Scan for the cell matching the given text and deliver its (x, y) coordinate at center. 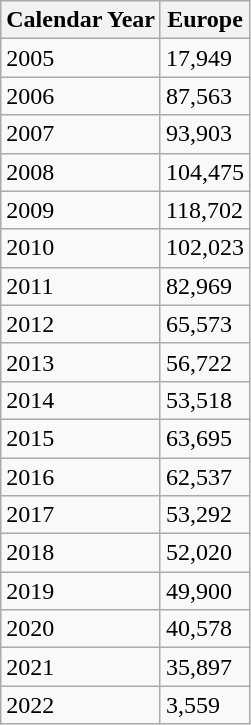
2021 (81, 667)
52,020 (204, 553)
2009 (81, 210)
2010 (81, 248)
2011 (81, 286)
87,563 (204, 96)
53,518 (204, 400)
102,023 (204, 248)
2012 (81, 324)
40,578 (204, 629)
3,559 (204, 705)
2005 (81, 58)
2008 (81, 172)
56,722 (204, 362)
2018 (81, 553)
65,573 (204, 324)
63,695 (204, 438)
82,969 (204, 286)
2020 (81, 629)
17,949 (204, 58)
2017 (81, 515)
Calendar Year (81, 20)
62,537 (204, 477)
104,475 (204, 172)
35,897 (204, 667)
2007 (81, 134)
Europe (204, 20)
118,702 (204, 210)
2022 (81, 705)
93,903 (204, 134)
49,900 (204, 591)
2019 (81, 591)
2014 (81, 400)
2006 (81, 96)
2015 (81, 438)
2013 (81, 362)
2016 (81, 477)
53,292 (204, 515)
